From the cell containing the given text, extract its center point as [X, Y] coordinate. 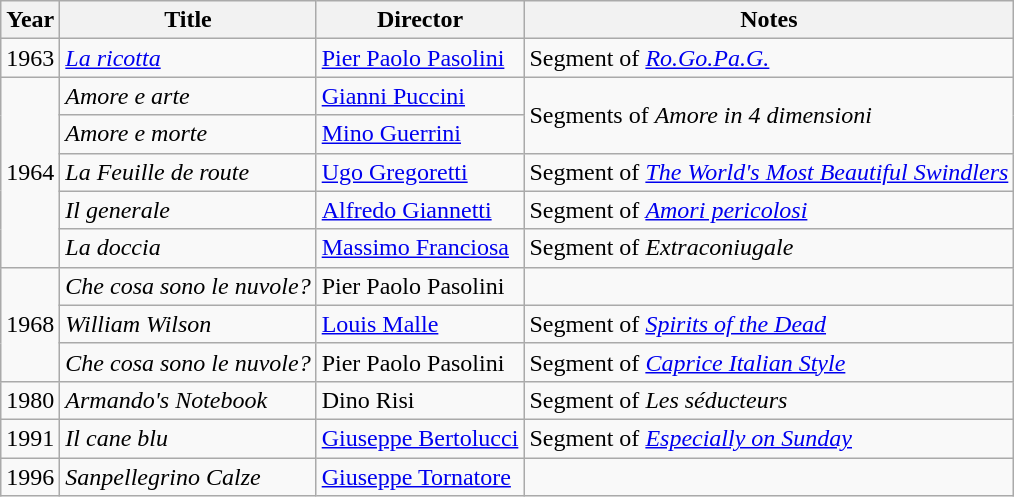
Giuseppe Tornatore [420, 477]
Segment of Extraconiugale [769, 248]
1963 [30, 58]
La ricotta [188, 58]
Giuseppe Bertolucci [420, 438]
Ugo Gregoretti [420, 172]
Amore e morte [188, 134]
Notes [769, 20]
Segment of Spirits of the Dead [769, 324]
Segment of The World's Most Beautiful Swindlers [769, 172]
Segment of Amori pericolosi [769, 210]
1980 [30, 400]
La Feuille de route [188, 172]
1964 [30, 172]
Segment of Les séducteurs [769, 400]
Mino Guerrini [420, 134]
Segment of Ro.Go.Pa.G. [769, 58]
Il generale [188, 210]
La doccia [188, 248]
Gianni Puccini [420, 96]
Sanpellegrino Calze [188, 477]
William Wilson [188, 324]
Alfredo Giannetti [420, 210]
Year [30, 20]
Director [420, 20]
Segment of Caprice Italian Style [769, 362]
Title [188, 20]
Armando's Notebook [188, 400]
Il cane blu [188, 438]
1968 [30, 324]
1996 [30, 477]
Segment of Especially on Sunday [769, 438]
Massimo Franciosa [420, 248]
1991 [30, 438]
Segments of Amore in 4 dimensioni [769, 115]
Louis Malle [420, 324]
Dino Risi [420, 400]
Amore e arte [188, 96]
